Return the [x, y] coordinate for the center point of the cell that contains the specified text.  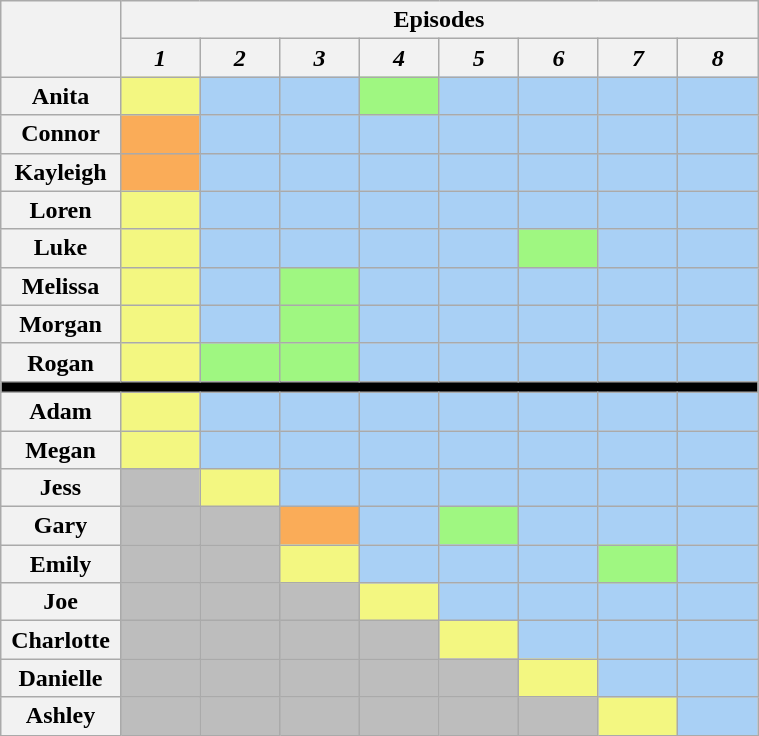
1 [160, 58]
Ashley [61, 716]
5 [479, 58]
Danielle [61, 678]
Anita [61, 96]
Gary [61, 526]
Morgan [61, 324]
Emily [61, 564]
Joe [61, 602]
Connor [61, 134]
6 [559, 58]
Episodes [438, 20]
7 [638, 58]
8 [718, 58]
Megan [61, 449]
Luke [61, 248]
2 [240, 58]
Rogan [61, 362]
Jess [61, 488]
Melissa [61, 286]
Loren [61, 210]
Adam [61, 411]
4 [399, 58]
Kayleigh [61, 172]
3 [320, 58]
Charlotte [61, 640]
